Identify which cell holds the provided text, then report its [X, Y] central coordinate. 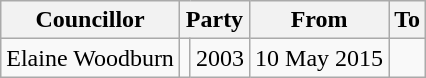
Elaine Woodburn [90, 58]
From [320, 20]
Councillor [90, 20]
To [408, 20]
2003 [220, 58]
Party [214, 20]
10 May 2015 [320, 58]
